Pinpoint the cell where the given text exists, returning its (X, Y) midpoint coordinate. 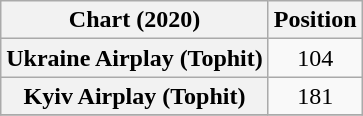
Ukraine Airplay (Tophit) (135, 58)
Position (315, 20)
Chart (2020) (135, 20)
181 (315, 96)
Kyiv Airplay (Tophit) (135, 96)
104 (315, 58)
